Output the [X, Y] coordinate of the center of the cell containing the given text.  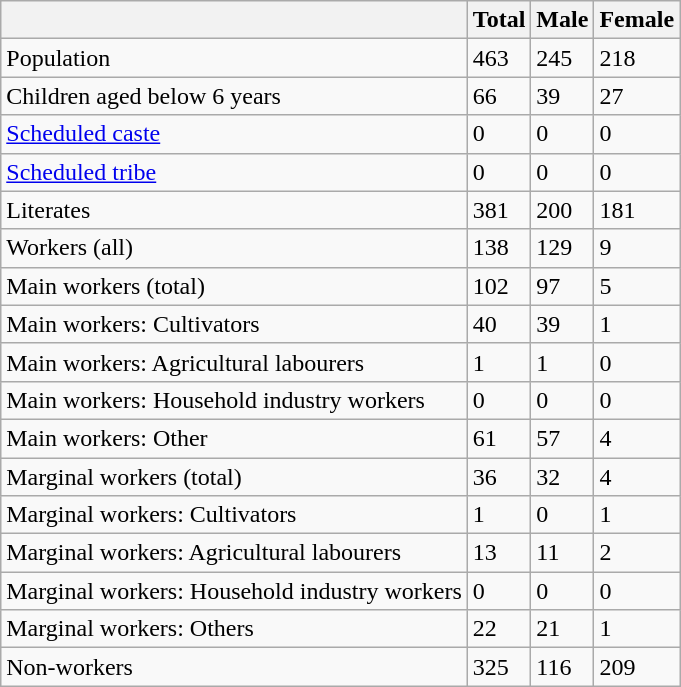
102 [499, 286]
325 [499, 667]
200 [562, 210]
21 [562, 629]
138 [499, 248]
Male [562, 20]
Marginal workers: Others [234, 629]
218 [637, 58]
209 [637, 667]
Marginal workers: Household industry workers [234, 591]
116 [562, 667]
Population [234, 58]
32 [562, 477]
36 [499, 477]
245 [562, 58]
Marginal workers: Agricultural labourers [234, 553]
Main workers: Household industry workers [234, 400]
22 [499, 629]
61 [499, 438]
57 [562, 438]
Main workers: Cultivators [234, 324]
Children aged below 6 years [234, 96]
Scheduled tribe [234, 172]
Workers (all) [234, 248]
2 [637, 553]
Main workers: Agricultural labourers [234, 362]
27 [637, 96]
97 [562, 286]
Total [499, 20]
Main workers (total) [234, 286]
Main workers: Other [234, 438]
Marginal workers: Cultivators [234, 515]
Scheduled caste [234, 134]
66 [499, 96]
Literates [234, 210]
Non-workers [234, 667]
13 [499, 553]
Marginal workers (total) [234, 477]
Female [637, 20]
5 [637, 286]
9 [637, 248]
129 [562, 248]
381 [499, 210]
11 [562, 553]
463 [499, 58]
181 [637, 210]
40 [499, 324]
